Pinpoint the cell where the given text exists, returning its [x, y] midpoint coordinate. 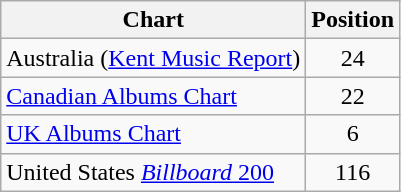
116 [353, 172]
Position [353, 20]
Australia (Kent Music Report) [154, 58]
Canadian Albums Chart [154, 96]
24 [353, 58]
Chart [154, 20]
UK Albums Chart [154, 134]
6 [353, 134]
United States Billboard 200 [154, 172]
22 [353, 96]
